Find where the given text appears and provide that cell's center as [X, Y] coordinate. 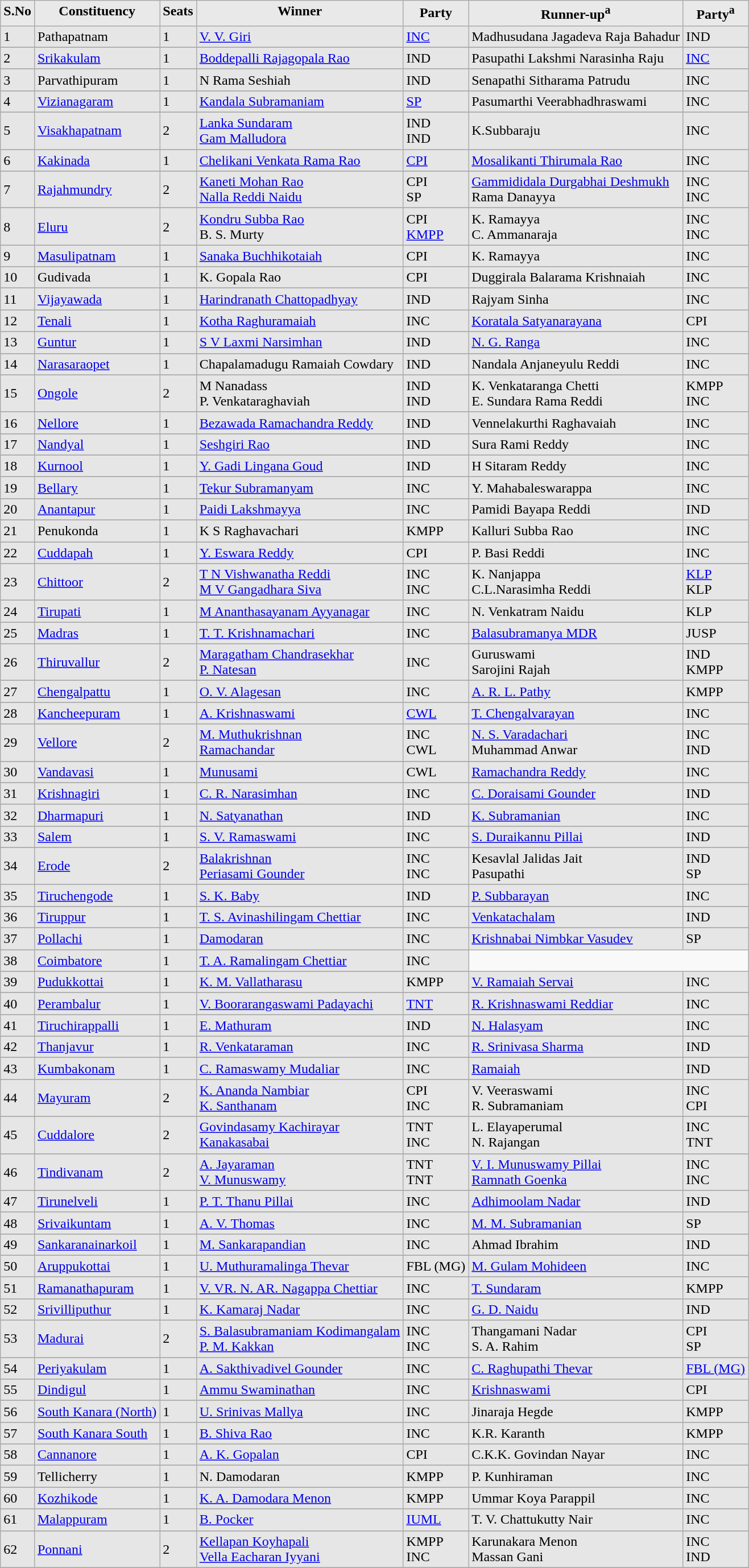
Kozhikode [97, 1498]
Aruppukottai [97, 1266]
INDKMPP [715, 662]
P. Basi Reddi [576, 553]
Munusami [300, 772]
Tirupati [97, 611]
Dharmapuri [97, 815]
59 [18, 1476]
62 [18, 1549]
Karunakara MenonMassan Gani [576, 1549]
Tekur Subramanyam [300, 487]
T. Sundaram [576, 1288]
31 [18, 793]
43 [18, 1069]
Kandala Subramaniam [300, 101]
Ramachandra Reddy [576, 772]
8 [18, 226]
Bellary [97, 487]
T N Vishwanatha Reddi M V Gangadhara Siva [300, 582]
49 [18, 1244]
23 [18, 582]
24 [18, 611]
Cuddalore [97, 1135]
Kondru Subba RaoB. S. Murty [300, 226]
Vandavasi [97, 772]
41 [18, 1025]
14 [18, 364]
38 [18, 961]
Adhimoolam Nadar [576, 1201]
INCCWL [436, 743]
K. M. Vallatharasu [300, 982]
Chengalpattu [97, 692]
Krishnaswami [576, 1390]
Nandala Anjaneyulu Reddi [576, 364]
Pathapatnam [97, 36]
TNTINC [436, 1135]
Thanjavur [97, 1047]
39 [18, 982]
C. Raghupathi Thevar [576, 1368]
K. Kamaraj Nadar [300, 1309]
A. Krishnaswami [300, 713]
Paidi Lakshmayya [300, 509]
42 [18, 1047]
5 [18, 131]
C. Doraisami Gounder [576, 793]
Y. Eswara Reddy [300, 553]
L. ElayaperumalN. Rajangan [576, 1135]
60 [18, 1498]
Vellore [97, 743]
Ammu Swaminathan [300, 1390]
Chelikani Venkata Rama Rao [300, 160]
N. G. Ranga [576, 342]
CPIINC [436, 1098]
Duggirala Balarama Krishnaiah [576, 278]
S. Balasubramaniam KodimangalamP. M. Kakkan [300, 1339]
Pasumarthi Veerabhadhraswami [576, 101]
Eluru [97, 226]
Mosalikanti Thirumala Rao [576, 160]
K S Raghavachari [300, 531]
54 [18, 1368]
N Rama Seshiah [300, 80]
44 [18, 1098]
INDSP [715, 866]
Partya [715, 14]
TNT [436, 1004]
61 [18, 1520]
Ahmad Ibrahim [576, 1244]
Winner [300, 14]
Ongole [97, 394]
20 [18, 509]
28 [18, 713]
R. Krishnaswami Reddiar [576, 1004]
Nellore [97, 423]
Kesavlal Jalidas JaitPasupathi [576, 866]
Constituency [97, 14]
9 [18, 256]
Masulipatnam [97, 256]
H Sitaram Reddy [576, 466]
V. Boorarangaswami Padayachi [300, 1004]
KLPKLP [715, 582]
P. T. Thanu Pillai [300, 1201]
K. RamayyaC. Ammanaraja [576, 226]
53 [18, 1339]
T. T. Krishnamachari [300, 633]
Tenali [97, 321]
N. Halasyam [576, 1025]
Perambalur [97, 1004]
Tiruchengode [97, 895]
50 [18, 1266]
34 [18, 866]
48 [18, 1223]
South Kanara (North) [97, 1412]
Kancheepuram [97, 713]
Tiruchirappalli [97, 1025]
51 [18, 1288]
M. MuthukrishnanRamachandar [300, 743]
19 [18, 487]
V. VeeraswamiR. Subramaniam [576, 1098]
Seats [178, 14]
40 [18, 1004]
30 [18, 772]
C.K.K. Govindan Nayar [576, 1455]
12 [18, 321]
N. Damodaran [300, 1476]
South Kanara South [97, 1433]
10 [18, 278]
18 [18, 466]
29 [18, 743]
CPIKMPP [436, 226]
Srivilliputhur [97, 1309]
U. Muthuramalinga Thevar [300, 1266]
Vennelakurthi Raghavaiah [576, 423]
11 [18, 299]
47 [18, 1201]
P. Kunhiraman [576, 1476]
K. NanjappaC.L.Narasimha Reddi [576, 582]
Sanaka Buchhikotaiah [300, 256]
21 [18, 531]
K. Gopala Rao [300, 278]
O. V. Alagesan [300, 692]
B. Shiva Rao [300, 1433]
Y. Gadi Lingana Goud [300, 466]
Sura Rami Reddy [576, 444]
M Nanadass P. Venkataraghaviah [300, 394]
Gudivada [97, 278]
16 [18, 423]
Kotha Raghuramaiah [300, 321]
Thiruvallur [97, 662]
S. V. Ramaswami [300, 837]
56 [18, 1412]
N. Venkatram Naidu [576, 611]
Harindranath Chattopadhyay [300, 299]
Pollachi [97, 939]
M. M. Subramanian [576, 1223]
Lanka SundaramGam Malludora [300, 131]
V. V. Giri [300, 36]
Anantapur [97, 509]
Venkatachalam [576, 917]
Bezawada Ramachandra Reddy [300, 423]
INCTNT [715, 1135]
V. I. Munuswamy PillaiRamnath Goenka [576, 1172]
Kellapan KoyhapaliVella Eacharan Iyyani [300, 1549]
M. Gulam Mohideen [576, 1266]
T. Chengalvarayan [576, 713]
Rajahmundry [97, 190]
N. S. VaradachariMuhammad Anwar [576, 743]
Maragatham ChandrasekharP. Natesan [300, 662]
A. V. Thomas [300, 1223]
Madurai [97, 1339]
Mayuram [97, 1098]
Party [436, 14]
Visakhapatnam [97, 131]
JUSP [715, 633]
Srikakulam [97, 58]
Ramanathapuram [97, 1288]
Penukonda [97, 531]
M Ananthasayanam Ayyanagar [300, 611]
Nandyal [97, 444]
Cuddapah [97, 553]
Cannanore [97, 1455]
Jinaraja Hegde [576, 1412]
Guntur [97, 342]
S.No [18, 14]
Kakinada [97, 160]
Govindasamy KachirayarKanakasabai [300, 1135]
Vijayawada [97, 299]
A. R. L. Pathy [576, 692]
TNTTNT [436, 1172]
K. Subramanian [576, 815]
K.Subbaraju [576, 131]
Ramaiah [576, 1069]
Parvathipuram [97, 80]
U. Srinivas Mallya [300, 1412]
Narasaraopet [97, 364]
Kurnool [97, 466]
Pasupathi Lakshmi Narasinha Raju [576, 58]
K.R. Karanth [576, 1433]
45 [18, 1135]
T. A. Ramalingam Chettiar [300, 961]
Kalluri Subba Rao [576, 531]
7 [18, 190]
Koratala Satyanarayana [576, 321]
C. R. Narasimhan [300, 793]
A. Jayaraman V. Munuswamy [300, 1172]
S. Duraikannu Pillai [576, 837]
T. S. Avinashilingam Chettiar [300, 917]
KLP [715, 611]
35 [18, 895]
4 [18, 101]
Balasubramanya MDR [576, 633]
Kaneti Mohan RaoNalla Reddi Naidu [300, 190]
R. Srinivasa Sharma [576, 1047]
Senapathi Sitharama Patrudu [576, 80]
K. Ananda NambiarK. Santhanam [300, 1098]
36 [18, 917]
Runner-upa [576, 14]
6 [18, 160]
Madras [97, 633]
K. A. Damodara Menon [300, 1498]
57 [18, 1433]
Damodaran [300, 939]
Tirunelveli [97, 1201]
46 [18, 1172]
Erode [97, 866]
Rajyam Sinha [576, 299]
Gammididala Durgabhai DeshmukhRama Danayya [576, 190]
C. Ramaswamy Mudaliar [300, 1069]
13 [18, 342]
T. V. Chattukutty Nair [576, 1520]
37 [18, 939]
K. Venkataranga ChettiE. Sundara Rama Reddi [576, 394]
Salem [97, 837]
Malappuram [97, 1520]
B. Pocker [300, 1520]
M. Sankarapandian [300, 1244]
K. Ramayya [576, 256]
V. VR. N. AR. Nagappa Chettiar [300, 1288]
Chittoor [97, 582]
S V Laxmi Narsimhan [300, 342]
25 [18, 633]
Seshgiri Rao [300, 444]
Krishnagiri [97, 793]
G. D. Naidu [576, 1309]
A. K. Gopalan [300, 1455]
E. Mathuram [300, 1025]
26 [18, 662]
Kumbakonam [97, 1069]
27 [18, 692]
Chapalamadugu Ramaiah Cowdary [300, 364]
17 [18, 444]
Ponnani [97, 1549]
Madhusudana Jagadeva Raja Bahadur [576, 36]
Ummar Koya Parappil [576, 1498]
Pudukkottai [97, 982]
Tellicherry [97, 1476]
Pamidi Bayapa Reddi [576, 509]
Periyakulam [97, 1368]
BalakrishnanPeriasami Gounder [300, 866]
A. Sakthivadivel Gounder [300, 1368]
Coimbatore [97, 961]
INCCPI [715, 1098]
Tindivanam [97, 1172]
15 [18, 394]
S. K. Baby [300, 895]
55 [18, 1390]
Vizianagaram [97, 101]
Y. Mahabaleswarappa [576, 487]
V. Ramaiah Servai [576, 982]
33 [18, 837]
R. Venkataraman [300, 1047]
Dindigul [97, 1390]
Guruswami Sarojini Rajah [576, 662]
Srivaikuntam [97, 1223]
3 [18, 80]
52 [18, 1309]
Krishnabai Nimbkar Vasudev [576, 939]
32 [18, 815]
58 [18, 1455]
22 [18, 553]
Thangamani NadarS. A. Rahim [576, 1339]
Tiruppur [97, 917]
Sankaranainarkoil [97, 1244]
N. Satyanathan [300, 815]
IUML [436, 1520]
P. Subbarayan [576, 895]
Boddepalli Rajagopala Rao [300, 58]
